Return the (x, y) coordinate for the center point of the cell that contains the specified text.  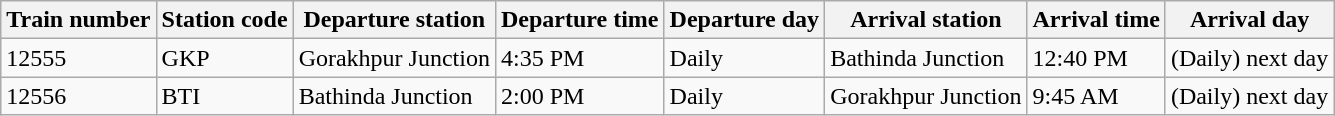
Departure day (744, 20)
Departure time (580, 20)
12556 (78, 96)
GKP (224, 58)
Arrival time (1096, 20)
Arrival day (1249, 20)
Train number (78, 20)
12555 (78, 58)
Station code (224, 20)
BTI (224, 96)
4:35 PM (580, 58)
9:45 AM (1096, 96)
Departure station (394, 20)
2:00 PM (580, 96)
12:40 PM (1096, 58)
Arrival station (926, 20)
